Capture the cell that displays the provided text and extract its [x, y] central coordinate. 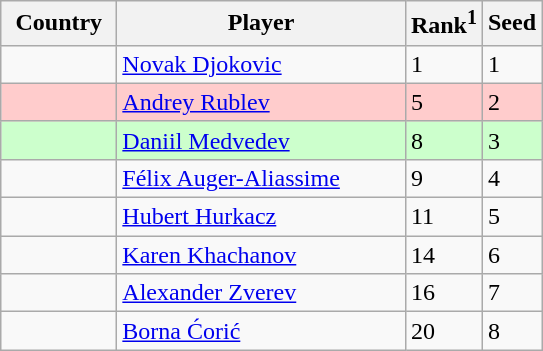
Hubert Hurkacz [262, 217]
Rank1 [444, 24]
7 [512, 293]
Novak Djokovic [262, 64]
6 [512, 255]
20 [444, 331]
11 [444, 217]
Karen Khachanov [262, 255]
3 [512, 140]
Player [262, 24]
14 [444, 255]
2 [512, 102]
Borna Ćorić [262, 331]
Alexander Zverev [262, 293]
Seed [512, 24]
4 [512, 178]
Félix Auger-Aliassime [262, 178]
Daniil Medvedev [262, 140]
16 [444, 293]
Andrey Rublev [262, 102]
Country [59, 24]
9 [444, 178]
